For the text-containing cell, return its midpoint in (X, Y) coordinate format. 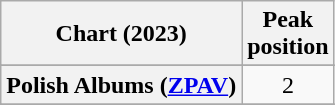
Polish Albums (ZPAV) (122, 85)
Chart (2023) (122, 34)
Peakposition (288, 34)
2 (288, 85)
